Identify which cell holds the provided text, then report its [x, y] central coordinate. 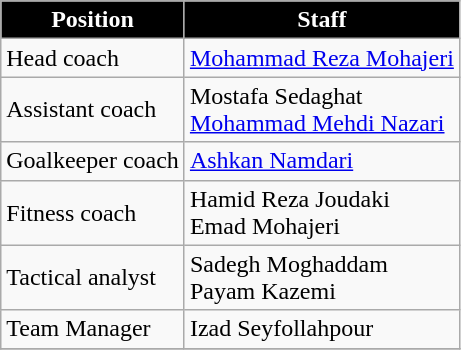
Sadegh Moghaddam Payam Kazemi [322, 278]
Mostafa Sedaghat Mohammad Mehdi Nazari [322, 110]
Position [93, 20]
Goalkeeper coach [93, 161]
Hamid Reza Joudaki Emad Mohajeri [322, 212]
Tactical analyst [93, 278]
Assistant coach [93, 110]
Staff [322, 20]
Izad Seyfollahpour [322, 329]
Team Manager [93, 329]
Head coach [93, 58]
Ashkan Namdari [322, 161]
Mohammad Reza Mohajeri [322, 58]
Fitness coach [93, 212]
